For the text-containing cell, return its midpoint in [x, y] coordinate format. 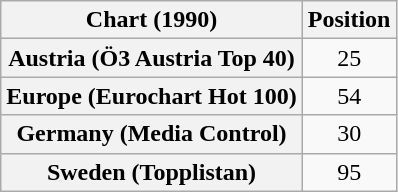
95 [349, 172]
Europe (Eurochart Hot 100) [152, 96]
54 [349, 96]
Sweden (Topplistan) [152, 172]
Germany (Media Control) [152, 134]
30 [349, 134]
Austria (Ö3 Austria Top 40) [152, 58]
Position [349, 20]
25 [349, 58]
Chart (1990) [152, 20]
